Provide the (x, y) coordinate of the cell's center where the given text is located.  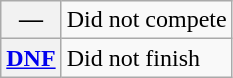
— (31, 20)
DNF (31, 58)
Did not compete (146, 20)
Did not finish (146, 58)
